Detect which cell encompasses the target text, then output its (X, Y) center coordinate. 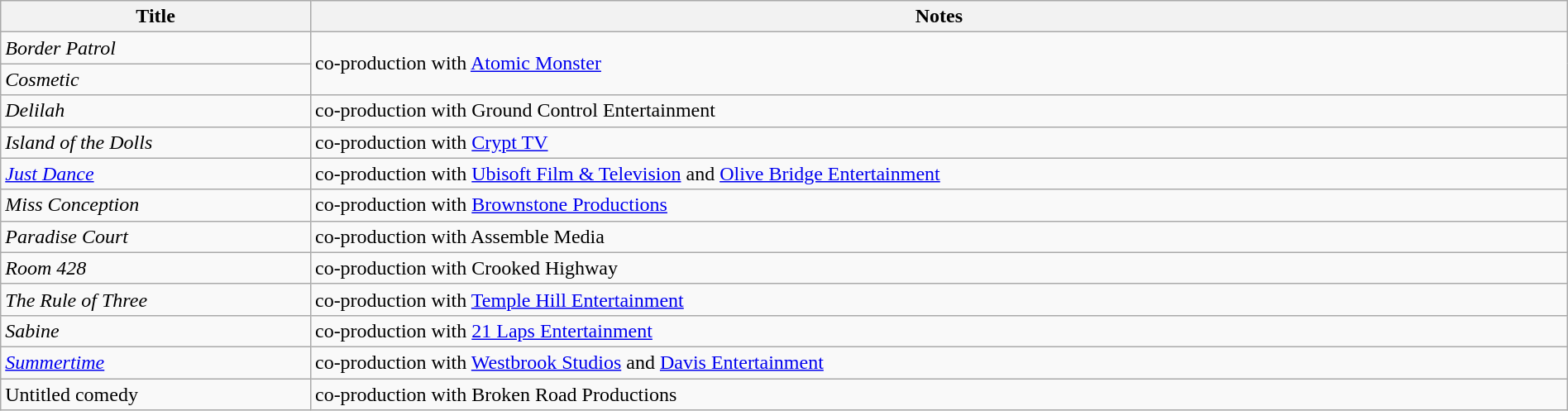
co-production with Assemble Media (939, 237)
Paradise Court (155, 237)
co-production with 21 Laps Entertainment (939, 331)
Notes (939, 17)
Border Patrol (155, 48)
co-production with Westbrook Studios and Davis Entertainment (939, 362)
co-production with Crooked Highway (939, 268)
Room 428 (155, 268)
co-production with Ubisoft Film & Television and Olive Bridge Entertainment (939, 174)
Delilah (155, 111)
co-production with Broken Road Productions (939, 394)
co-production with Ground Control Entertainment (939, 111)
Sabine (155, 331)
Summertime (155, 362)
co-production with Crypt TV (939, 142)
co-production with Temple Hill Entertainment (939, 299)
Island of the Dolls (155, 142)
co-production with Atomic Monster (939, 64)
co-production with Brownstone Productions (939, 205)
Title (155, 17)
Just Dance (155, 174)
Cosmetic (155, 79)
The Rule of Three (155, 299)
Miss Conception (155, 205)
Untitled comedy (155, 394)
